Return (x, y) of the center of cell containing provided text 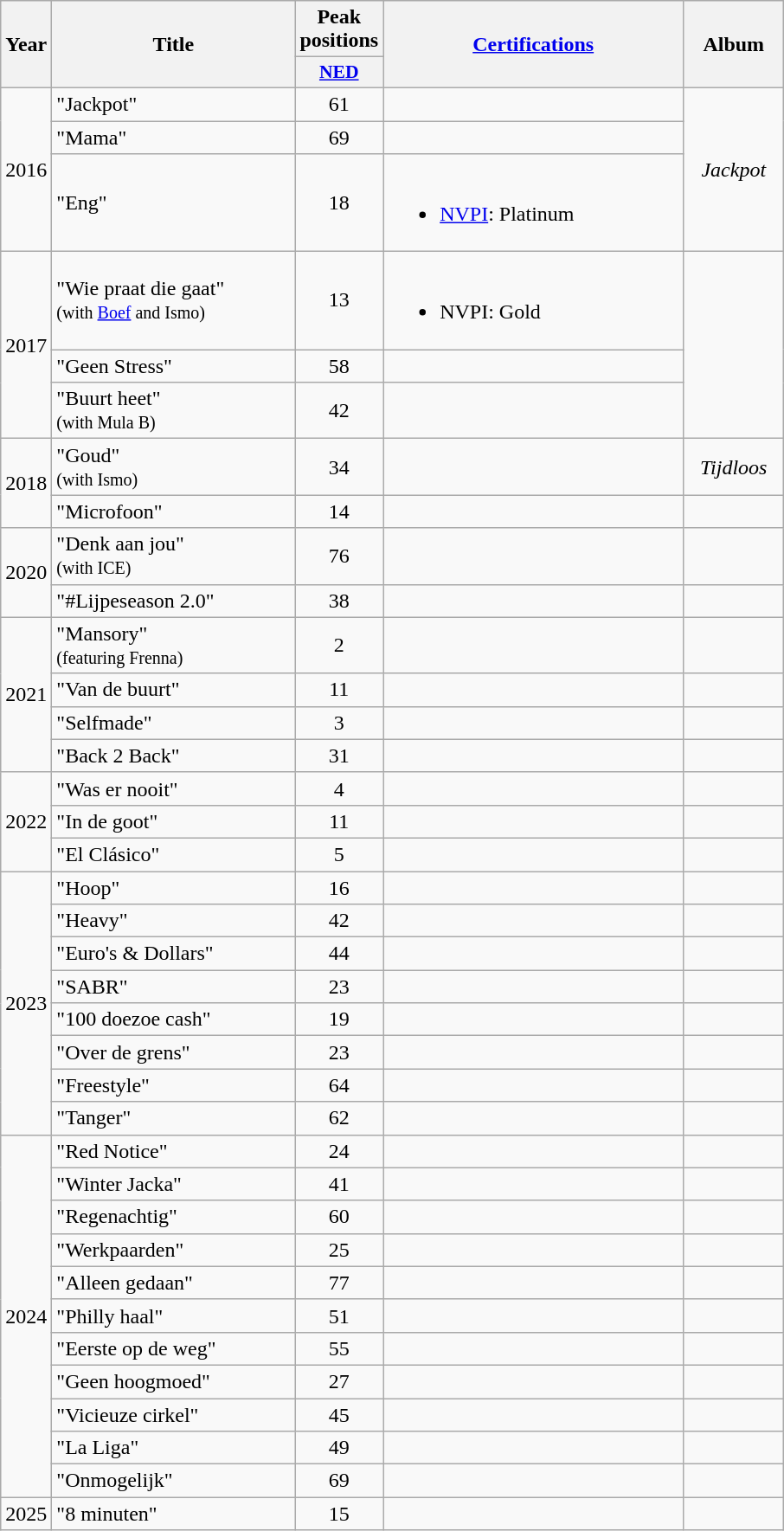
"Wie praat die gaat"(with Boef and Ismo) (173, 301)
18 (339, 203)
"Philly haal" (173, 1316)
45 (339, 1415)
"El Clásico" (173, 854)
Jackpot (734, 170)
"Tanger" (173, 1118)
"Alleen gedaan" (173, 1283)
"100 doezoe cash" (173, 1020)
"Eng" (173, 203)
5 (339, 854)
"#Lijpeseason 2.0" (173, 601)
"8 minuten" (173, 1514)
Peak positions (339, 29)
"Vicieuze cirkel" (173, 1415)
Year (26, 45)
64 (339, 1085)
Title (173, 45)
"Freestyle" (173, 1085)
"Onmogelijk" (173, 1481)
"Eerste op de weg" (173, 1348)
2022 (26, 821)
"Winter Jacka" (173, 1184)
"Euro's & Dollars" (173, 954)
60 (339, 1217)
"Was er nooit" (173, 788)
15 (339, 1514)
"Heavy" (173, 921)
2020 (26, 573)
"Jackpot" (173, 104)
3 (339, 723)
51 (339, 1316)
2017 (26, 345)
55 (339, 1348)
"Selfmade" (173, 723)
2018 (26, 483)
27 (339, 1381)
"SABR" (173, 987)
Album (734, 45)
16 (339, 887)
"Geen hoogmoed" (173, 1381)
2016 (26, 170)
"Hoop" (173, 887)
"Geen Stress" (173, 366)
"La Liga" (173, 1448)
49 (339, 1448)
2025 (26, 1514)
"Werkpaarden" (173, 1250)
2021 (26, 694)
"Mansory"(featuring Frenna) (173, 646)
"Denk aan jou"(with ICE) (173, 556)
44 (339, 954)
58 (339, 366)
77 (339, 1283)
"Over de grens" (173, 1052)
"Buurt heet"(with Mula B) (173, 410)
NVPI: Platinum (533, 203)
76 (339, 556)
Certifications (533, 45)
41 (339, 1184)
31 (339, 756)
2 (339, 646)
NED (339, 73)
24 (339, 1151)
"Goud"(with Ismo) (173, 467)
62 (339, 1118)
Tijdloos (734, 467)
"Red Notice" (173, 1151)
14 (339, 511)
13 (339, 301)
4 (339, 788)
"Microfoon" (173, 511)
34 (339, 467)
NVPI: Gold (533, 301)
"Regenachtig" (173, 1217)
19 (339, 1020)
61 (339, 104)
"Mama" (173, 138)
"Back 2 Back" (173, 756)
38 (339, 601)
2024 (26, 1316)
"In de goot" (173, 821)
"Van de buurt" (173, 690)
25 (339, 1250)
2023 (26, 1002)
